Determine the (x, y) coordinate at the center of the cell enclosing the given text.  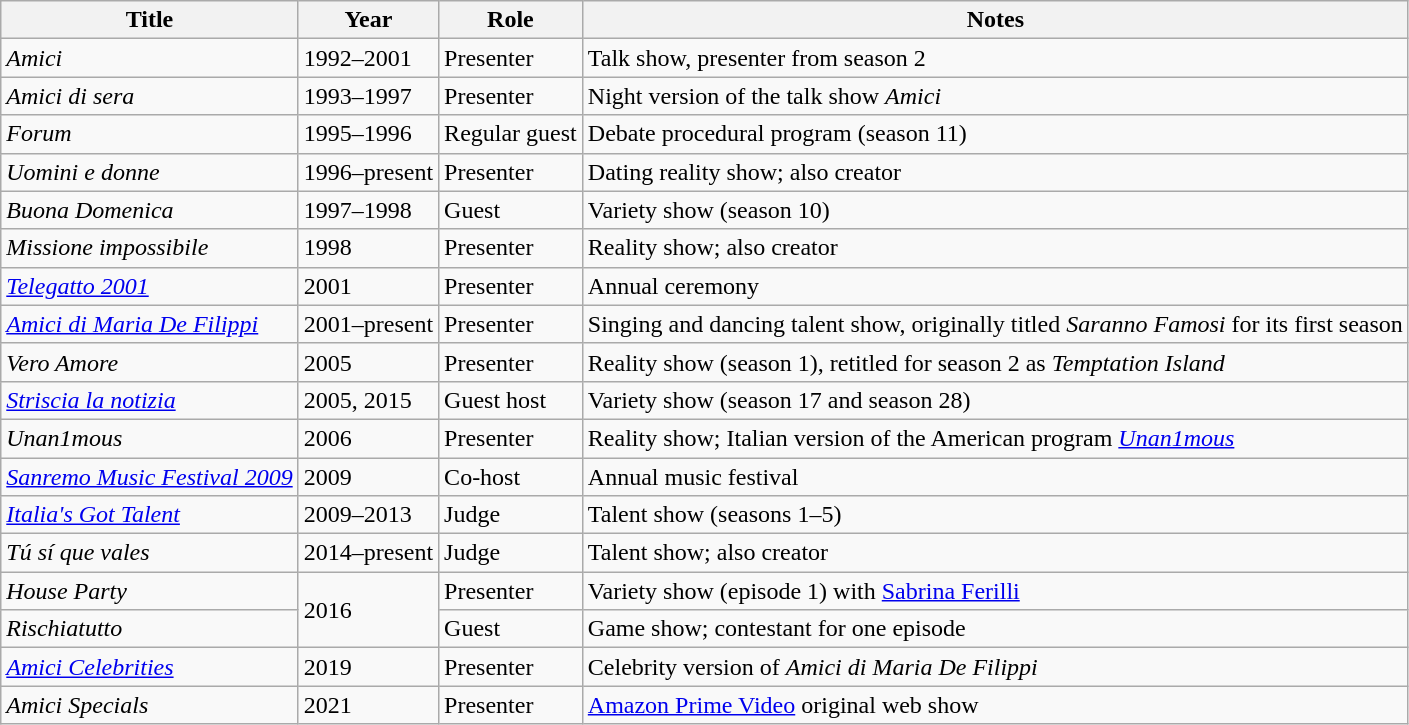
Talent show (seasons 1–5) (995, 515)
2005, 2015 (368, 400)
Amici Specials (150, 705)
Amici (150, 58)
1993–1997 (368, 96)
Dating reality show; also creator (995, 172)
Striscia la notizia (150, 400)
House Party (150, 591)
Forum (150, 134)
Talent show; also creator (995, 553)
Rischiatutto (150, 629)
2016 (368, 610)
2021 (368, 705)
Game show; contestant for one episode (995, 629)
Debate procedural program (season 11) (995, 134)
Amazon Prime Video original web show (995, 705)
2014–present (368, 553)
Variety show (episode 1) with Sabrina Ferilli (995, 591)
Missione impossibile (150, 248)
Uomini e donne (150, 172)
Amici Celebrities (150, 667)
Annual ceremony (995, 286)
Amici di Maria De Filippi (150, 324)
1992–2001 (368, 58)
Buona Domenica (150, 210)
Title (150, 20)
2009 (368, 477)
2001 (368, 286)
Reality show; also creator (995, 248)
Variety show (season 10) (995, 210)
Tú sí que vales (150, 553)
Telegatto 2001 (150, 286)
Amici di sera (150, 96)
Unan1mous (150, 438)
Celebrity version of Amici di Maria De Filippi (995, 667)
1995–1996 (368, 134)
1996–present (368, 172)
2006 (368, 438)
1998 (368, 248)
Talk show, presenter from season 2 (995, 58)
Regular guest (511, 134)
Singing and dancing talent show, originally titled Saranno Famosi for its first season (995, 324)
Variety show (season 17 and season 28) (995, 400)
Night version of the talk show Amici (995, 96)
Annual music festival (995, 477)
2005 (368, 362)
1997–1998 (368, 210)
Reality show (season 1), retitled for season 2 as Temptation Island (995, 362)
2019 (368, 667)
Notes (995, 20)
Reality show; Italian version of the American program Unan1mous (995, 438)
2009–2013 (368, 515)
2001–present (368, 324)
Guest host (511, 400)
Role (511, 20)
Year (368, 20)
Italia's Got Talent (150, 515)
Vero Amore (150, 362)
Co-host (511, 477)
Sanremo Music Festival 2009 (150, 477)
